From the cell containing the given text, extract its center point as (X, Y) coordinate. 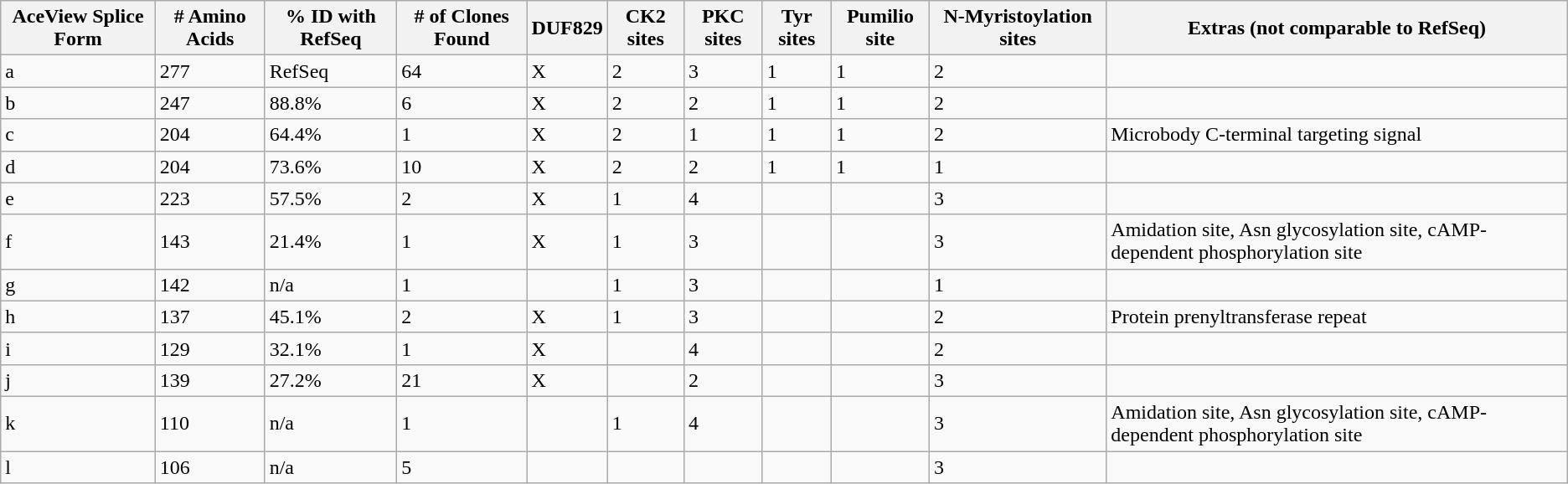
5 (462, 466)
d (79, 167)
Pumilio site (879, 28)
k (79, 424)
e (79, 198)
73.6% (330, 167)
21 (462, 380)
Microbody C-terminal targeting signal (1337, 135)
DUF829 (567, 28)
21.4% (330, 241)
# of Clones Found (462, 28)
57.5% (330, 198)
88.8% (330, 103)
h (79, 317)
# Amino Acids (209, 28)
45.1% (330, 317)
142 (209, 285)
N-Myristoylation sites (1019, 28)
106 (209, 466)
277 (209, 71)
64.4% (330, 135)
AceView Splice Form (79, 28)
247 (209, 103)
223 (209, 198)
27.2% (330, 380)
RefSeq (330, 71)
a (79, 71)
Protein prenyltransferase repeat (1337, 317)
137 (209, 317)
b (79, 103)
Extras (not comparable to RefSeq) (1337, 28)
129 (209, 348)
g (79, 285)
32.1% (330, 348)
PKC sites (723, 28)
143 (209, 241)
% ID with RefSeq (330, 28)
f (79, 241)
10 (462, 167)
j (79, 380)
CK2 sites (645, 28)
l (79, 466)
110 (209, 424)
6 (462, 103)
i (79, 348)
Tyr sites (797, 28)
c (79, 135)
64 (462, 71)
139 (209, 380)
